For the text-containing cell, return its midpoint in [x, y] coordinate format. 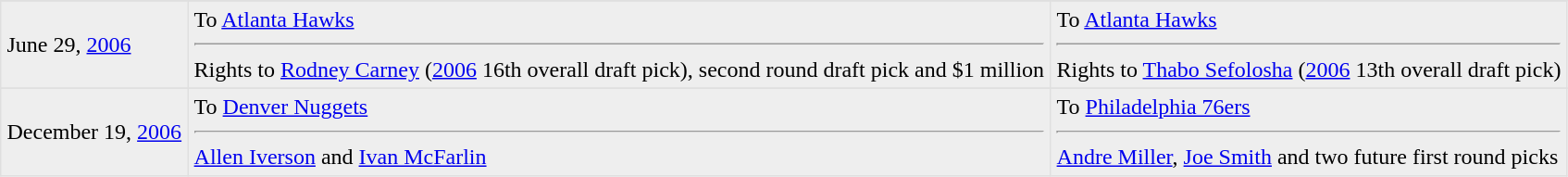
To Denver NuggetsAllen Iverson and Ivan McFarlin [619, 132]
To Philadelphia 76ersAndre Miller, Joe Smith and two future first round picks [1309, 132]
June 29, 2006 [94, 44]
December 19, 2006 [94, 132]
To Atlanta HawksRights to Thabo Sefolosha (2006 13th overall draft pick) [1309, 44]
To Atlanta HawksRights to Rodney Carney (2006 16th overall draft pick), second round draft pick and $1 million [619, 44]
